Search for the cell housing the specified text and yield its [x, y] center coordinate. 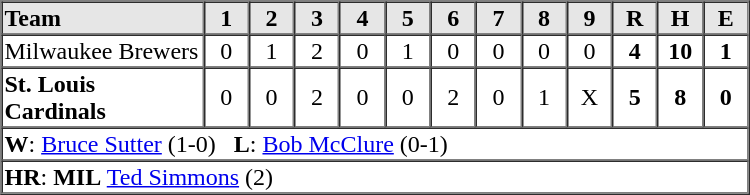
X [590, 98]
9 [590, 18]
E [726, 18]
10 [680, 50]
Team [103, 18]
7 [498, 18]
H [680, 18]
W: Bruce Sutter (1-0) L: Bob McClure (0-1) [376, 144]
Milwaukee Brewers [103, 50]
3 [316, 18]
HR: MIL Ted Simmons (2) [376, 176]
6 [452, 18]
R [634, 18]
St. Louis Cardinals [103, 98]
